Return the [x, y] coordinate for the center point of the cell that contains the specified text.  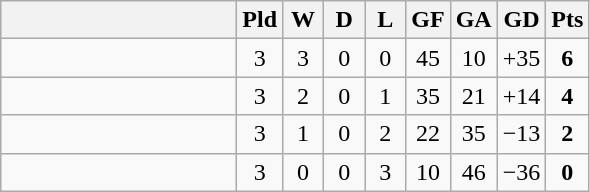
D [344, 20]
+35 [522, 58]
6 [568, 58]
−36 [522, 172]
W [304, 20]
22 [428, 134]
45 [428, 58]
−13 [522, 134]
21 [474, 96]
GF [428, 20]
4 [568, 96]
46 [474, 172]
Pld [260, 20]
+14 [522, 96]
Pts [568, 20]
GA [474, 20]
L [386, 20]
GD [522, 20]
